Identify which cell holds the provided text, then report its (x, y) central coordinate. 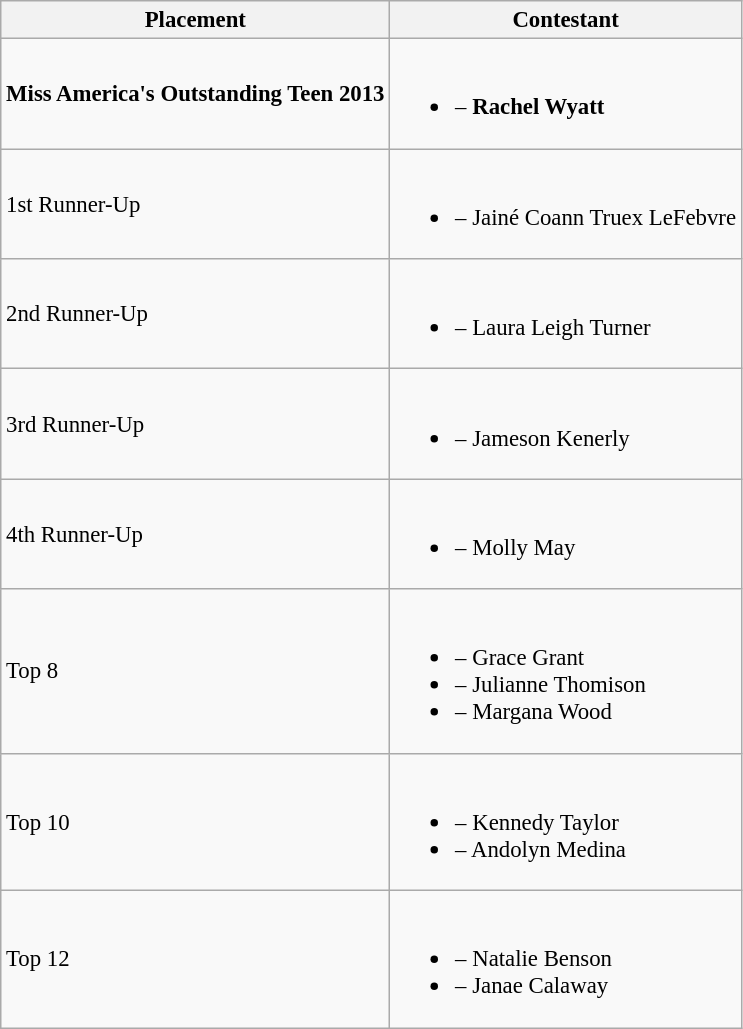
Contestant (566, 20)
– Grace Grant – Julianne Thomison – Margana Wood (566, 671)
– Laura Leigh Turner (566, 314)
– Rachel Wyatt (566, 94)
Top 12 (196, 960)
3rd Runner-Up (196, 424)
Placement (196, 20)
2nd Runner-Up (196, 314)
Top 10 (196, 822)
– Natalie Benson – Janae Calaway (566, 960)
– Kennedy Taylor – Andolyn Medina (566, 822)
Miss America's Outstanding Teen 2013 (196, 94)
4th Runner-Up (196, 534)
1st Runner-Up (196, 204)
– Jameson Kenerly (566, 424)
Top 8 (196, 671)
– Jainé Coann Truex LeFebvre (566, 204)
– Molly May (566, 534)
